Locate the cell with the specified text and output its (X, Y) center coordinate. 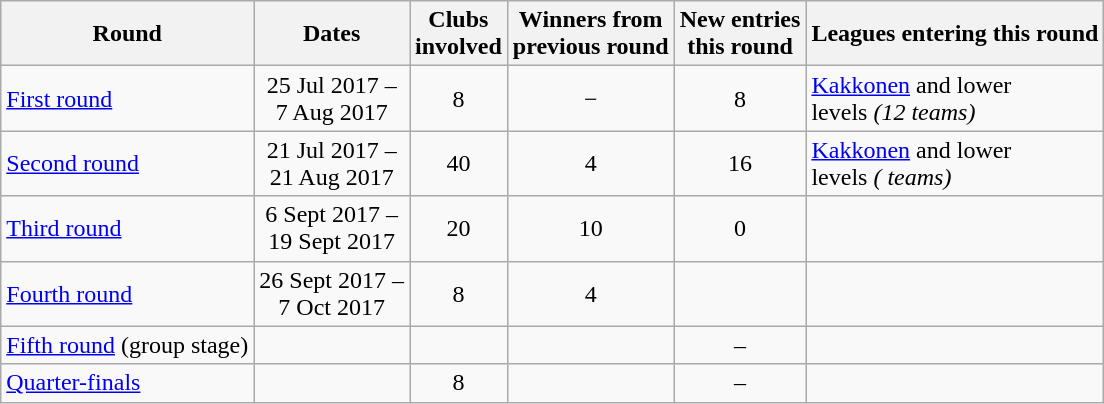
First round (128, 98)
Winners fromprevious round (590, 34)
0 (740, 228)
10 (590, 228)
6 Sept 2017 – 19 Sept 2017 (332, 228)
Quarter-finals (128, 383)
Fourth round (128, 294)
40 (459, 164)
Second round (128, 164)
− (590, 98)
Round (128, 34)
Kakkonen and lower levels ( teams) (955, 164)
26 Sept 2017 – 7 Oct 2017 (332, 294)
20 (459, 228)
Kakkonen and lower levels (12 teams) (955, 98)
16 (740, 164)
Fifth round (group stage) (128, 345)
Leagues entering this round (955, 34)
25 Jul 2017 – 7 Aug 2017 (332, 98)
New entriesthis round (740, 34)
21 Jul 2017 – 21 Aug 2017 (332, 164)
Third round (128, 228)
Clubsinvolved (459, 34)
Dates (332, 34)
